Determine the [x, y] coordinate at the center of the cell enclosing the given text.  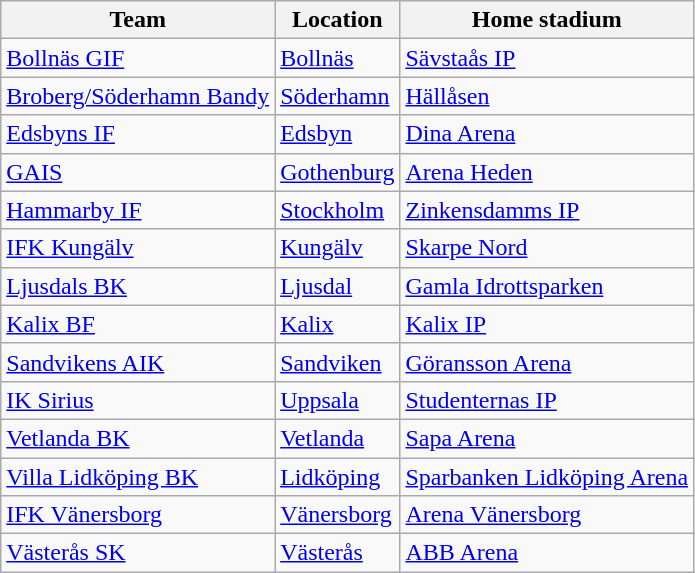
Vänersborg [338, 515]
Sandviken [338, 362]
Sapa Arena [547, 438]
Vetlanda BK [138, 438]
Home stadium [547, 20]
ABB Arena [547, 553]
Ljusdal [338, 286]
Kalix IP [547, 324]
Location [338, 20]
Dina Arena [547, 134]
Bollnäs [338, 58]
Villa Lidköping BK [138, 477]
GAIS [138, 172]
Gothenburg [338, 172]
Söderhamn [338, 96]
Sparbanken Lidköping Arena [547, 477]
IK Sirius [138, 400]
Lidköping [338, 477]
Zinkensdamms IP [547, 210]
Vetlanda [338, 438]
IFK Kungälv [138, 248]
Arena Vänersborg [547, 515]
Studenternas IP [547, 400]
Broberg/Söderhamn Bandy [138, 96]
Sävstaås IP [547, 58]
Kalix BF [138, 324]
Hällåsen [547, 96]
Hammarby IF [138, 210]
Kungälv [338, 248]
Stockholm [338, 210]
Uppsala [338, 400]
Göransson Arena [547, 362]
Edsbyn [338, 134]
Västerås SK [138, 553]
Team [138, 20]
Västerås [338, 553]
Bollnäs GIF [138, 58]
IFK Vänersborg [138, 515]
Edsbyns IF [138, 134]
Gamla Idrottsparken [547, 286]
Arena Heden [547, 172]
Kalix [338, 324]
Skarpe Nord [547, 248]
Sandvikens AIK [138, 362]
Ljusdals BK [138, 286]
